Pinpoint the cell where the given text exists, returning its (x, y) midpoint coordinate. 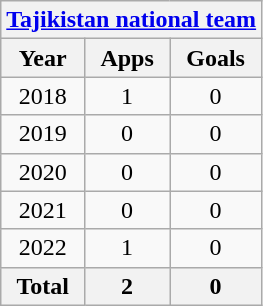
2021 (43, 210)
Total (43, 286)
Tajikistan national team (132, 20)
Year (43, 58)
2019 (43, 134)
2 (128, 286)
2020 (43, 172)
Goals (216, 58)
Apps (128, 58)
2018 (43, 96)
2022 (43, 248)
